Pinpoint the cell where the given text exists, returning its [x, y] midpoint coordinate. 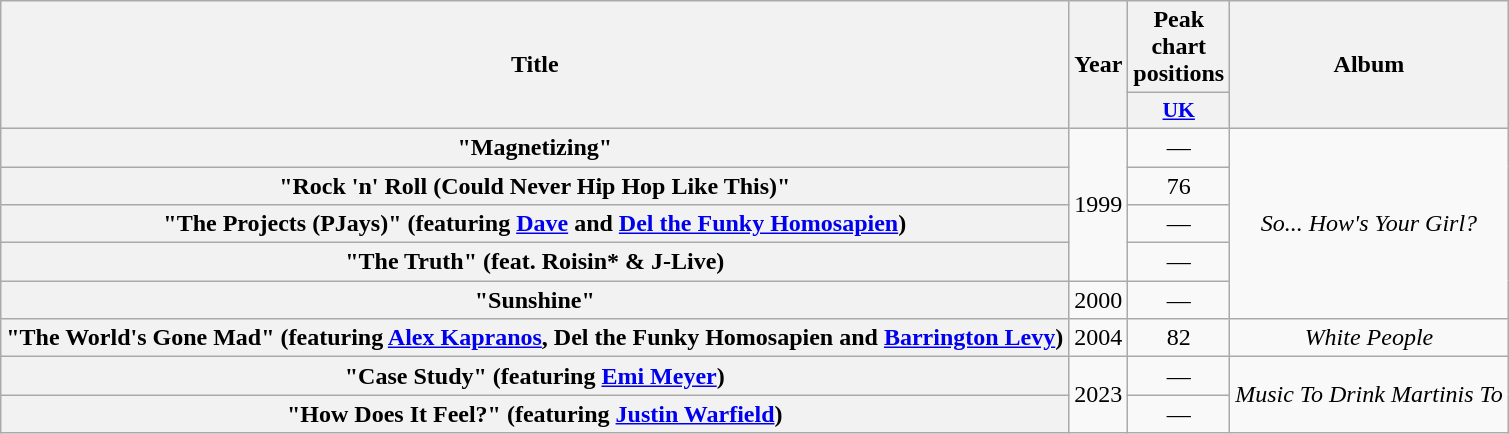
"Case Study" (featuring Emi Meyer) [535, 376]
Title [535, 65]
1999 [1098, 204]
2000 [1098, 300]
"How Does It Feel?" (featuring Justin Warfield) [535, 414]
"Sunshine" [535, 300]
"Magnetizing" [535, 147]
Peak chart positions [1179, 47]
"Rock 'n' Roll (Could Never Hip Hop Like This)" [535, 185]
Music To Drink Martinis To [1370, 395]
"The Projects (PJays)" (featuring Dave and Del the Funky Homosapien) [535, 224]
76 [1179, 185]
So... How's Your Girl? [1370, 223]
Year [1098, 65]
2004 [1098, 338]
"The Truth" (feat. Roisin* & J-Live) [535, 262]
82 [1179, 338]
2023 [1098, 395]
Album [1370, 65]
"The World's Gone Mad" (featuring Alex Kapranos, Del the Funky Homosapien and Barrington Levy) [535, 338]
UK [1179, 111]
White People [1370, 338]
